Locate the cell with the specified text and output its [X, Y] center coordinate. 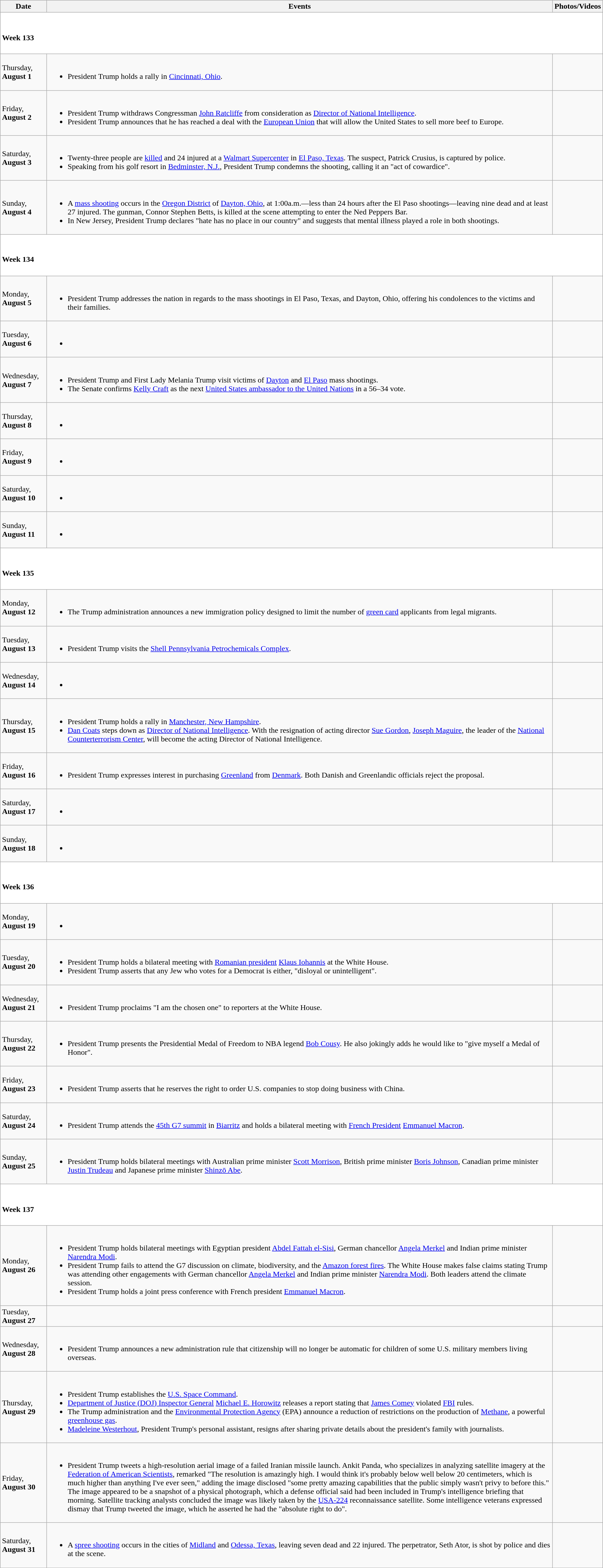
President Trump visits the Shell Pennsylvania Petrochemicals Complex. [300, 644]
Thursday, August 15 [24, 726]
The Trump administration announces a new immigration policy designed to limit the number of green card applicants from legal migrants. [300, 608]
Saturday, August 24 [24, 1121]
Tuesday, August 6 [24, 339]
Saturday, August 3 [24, 158]
Sunday, August 4 [24, 207]
Wednesday, August 21 [24, 1003]
Tuesday, August 20 [24, 962]
Week 133 [301, 33]
President Trump expresses interest in purchasing Greenland from Denmark. Both Danish and Greenlandic officials reject the proposal. [300, 771]
Thursday, August 22 [24, 1044]
Monday, August 26 [24, 1266]
Sunday, August 11 [24, 530]
President Trump asserts that he reserves the right to order U.S. companies to stop doing business with China. [300, 1084]
Friday, August 16 [24, 771]
Friday, August 9 [24, 457]
Monday, August 5 [24, 298]
Date [24, 6]
Thursday, August 29 [24, 1407]
Wednesday, August 14 [24, 681]
Thursday, August 1 [24, 72]
Monday, August 19 [24, 921]
President Trump proclaims "I am the chosen one" to reporters at the White House. [300, 1003]
Wednesday, August 7 [24, 380]
Saturday, August 10 [24, 493]
Friday, August 30 [24, 1483]
Photos/Videos [578, 6]
Tuesday, August 27 [24, 1316]
Wednesday, August 28 [24, 1349]
President Trump attends the 45th G7 summit in Biarritz and holds a bilateral meeting with French President Emmanuel Macron. [300, 1121]
Week 137 [301, 1205]
Friday, August 2 [24, 113]
Saturday, August 31 [24, 1545]
Thursday, August 8 [24, 420]
Sunday, August 18 [24, 844]
Week 136 [301, 883]
Sunday, August 25 [24, 1162]
Events [300, 6]
Week 135 [301, 569]
President Trump holds a rally in Cincinnati, Ohio. [300, 72]
Saturday, August 17 [24, 807]
Friday, August 23 [24, 1084]
Tuesday, August 13 [24, 644]
Week 134 [301, 255]
Monday, August 12 [24, 608]
